For the text-containing cell, return its midpoint in (x, y) coordinate format. 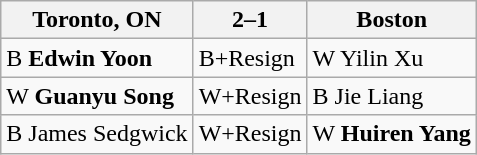
2–1 (250, 20)
W Huiren Yang (392, 134)
B Jie Liang (392, 96)
Toronto, ON (97, 20)
B+Resign (250, 58)
Boston (392, 20)
W Yilin Xu (392, 58)
B James Sedgwick (97, 134)
B Edwin Yoon (97, 58)
W Guanyu Song (97, 96)
